Provide the [x, y] coordinate of the cell's center where the given text is located.  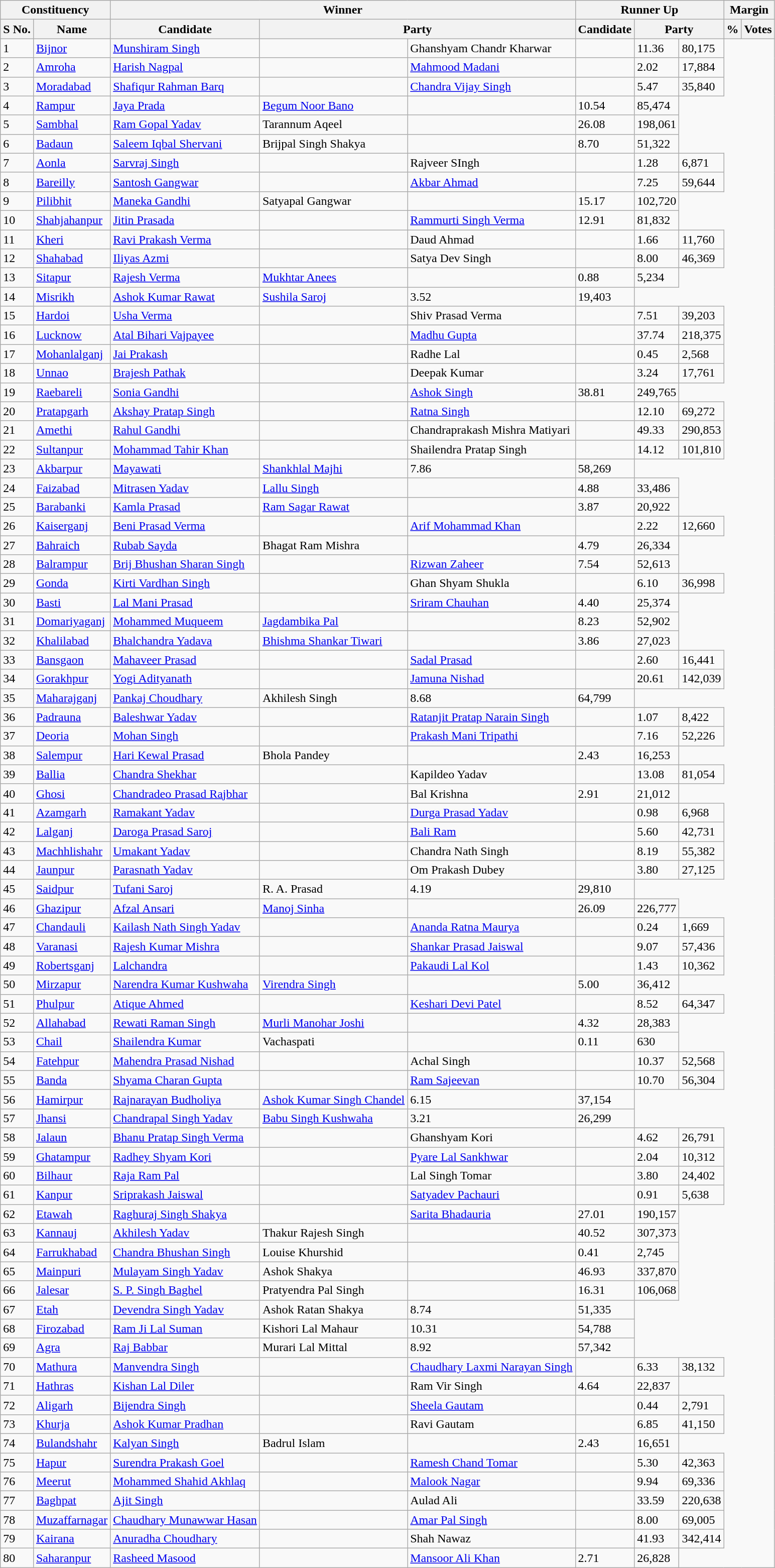
Lalganj [71, 831]
Ratna Singh [491, 411]
27,125 [702, 870]
Kapildeo Yadav [491, 774]
Ghosi [71, 793]
Rahul Gandhi [185, 430]
6.10 [657, 583]
Chandra Bhushan Singh [185, 1252]
6 [17, 144]
6.85 [657, 1424]
8 [17, 182]
11.36 [657, 48]
25,374 [657, 602]
12 [17, 259]
Shafiqur Rahman Barq [185, 86]
30 [17, 602]
13.08 [657, 774]
40 [17, 793]
28 [17, 564]
Deepak Kumar [491, 373]
Amethi [71, 430]
0.88 [605, 278]
79 [17, 1539]
Jalesar [71, 1290]
Akbar Ahmad [491, 182]
12.91 [605, 220]
4.19 [491, 889]
10,312 [702, 1156]
Akhilesh Yadav [185, 1233]
Hamirpur [71, 1099]
Mirzapur [71, 985]
20 [17, 411]
8.68 [491, 698]
26 [17, 526]
Pakaudi Lal Kol [491, 966]
16,441 [702, 660]
Thakur Rajesh Singh [333, 1233]
Babu Singh Kushwaha [333, 1118]
Parasnath Yadav [185, 870]
32 [17, 641]
Rajnarayan Budholiya [185, 1099]
37 [17, 736]
8.52 [657, 1004]
Ghatampur [71, 1156]
Mainpuri [71, 1271]
R. A. Prasad [333, 889]
Jagdambika Pal [333, 622]
Munshiram Singh [185, 48]
6,968 [702, 812]
Firozabad [71, 1329]
2.60 [657, 660]
35 [17, 698]
Basti [71, 602]
Keshari Devi Patel [491, 1004]
7.51 [657, 316]
7.16 [657, 736]
Louise Khurshid [333, 1252]
77 [17, 1501]
Jai Prakash [185, 354]
3.52 [491, 297]
Mahmood Madani [491, 67]
Bijnor [71, 48]
220,638 [702, 1501]
Phulpur [71, 1004]
69,272 [702, 411]
Shahjahanpur [71, 220]
Narendra Kumar Kushwaha [185, 985]
17,761 [702, 373]
49 [17, 966]
74 [17, 1443]
106,068 [657, 1290]
Shailendra Kumar [185, 1042]
Murari Lal Mittal [333, 1348]
68 [17, 1329]
Votes [758, 29]
Rajesh Verma [185, 278]
Chaudhary Munawwar Hasan [185, 1520]
42 [17, 831]
Sushila Saroj [333, 297]
Domariyaganj [71, 622]
Prakash Mani Tripathi [491, 736]
66 [17, 1290]
26,299 [605, 1118]
27,023 [657, 641]
Kishan Lal Diler [185, 1386]
Tarannum Aqeel [333, 125]
Mahendra Prasad Nishad [185, 1061]
16,253 [657, 755]
24 [17, 488]
Bansgaon [71, 660]
48 [17, 946]
37.74 [657, 335]
51,335 [605, 1309]
Jaya Prada [185, 105]
Anuradha Choudhary [185, 1539]
Sitapur [71, 278]
81,832 [657, 220]
22,837 [657, 1386]
Sambhal [71, 125]
Yogi Adityanath [185, 679]
Virendra Singh [333, 985]
19 [17, 392]
Ashok Ratan Shakya [333, 1309]
33 [17, 660]
Ballia [71, 774]
Deoria [71, 736]
40.52 [605, 1233]
Rasheed Masood [185, 1558]
72 [17, 1405]
9 [17, 201]
Surendra Prakash Goel [185, 1463]
0.44 [657, 1405]
Kamla Prasad [185, 507]
Runner Up [650, 10]
10,362 [702, 966]
Bhola Pandey [333, 755]
Sriram Chauhan [491, 602]
Kalyan Singh [185, 1443]
Etah [71, 1309]
Tufani Saroj [185, 889]
Ashok Singh [491, 392]
4 [17, 105]
69 [17, 1348]
Lal Mani Prasad [185, 602]
Rubab Sayda [185, 545]
Name [71, 29]
19,403 [605, 297]
18 [17, 373]
54,788 [605, 1329]
58,269 [605, 468]
Saharanpur [71, 1558]
Bulandshahr [71, 1443]
Saidpur [71, 889]
65 [17, 1271]
Begum Noor Bano [333, 105]
2,791 [702, 1405]
43 [17, 851]
31 [17, 622]
41.93 [657, 1539]
Aulad Ali [491, 1501]
52 [17, 1023]
Ajit Singh [185, 1501]
Usha Verma [185, 316]
38 [17, 755]
29,810 [605, 889]
39 [17, 774]
63 [17, 1233]
Bhagat Ram Mishra [333, 545]
16 [17, 335]
Khalilabad [71, 641]
26.09 [605, 908]
85,474 [657, 105]
26.08 [605, 125]
8,422 [702, 717]
Rampur [71, 105]
Hathras [71, 1386]
36,998 [702, 583]
Maneka Gandhi [185, 201]
41,150 [702, 1424]
Kannauj [71, 1233]
Pratyendra Pal Singh [333, 1290]
Daroga Prasad Saroj [185, 831]
Sonia Gandhi [185, 392]
33,486 [657, 488]
54 [17, 1061]
Ghazipur [71, 908]
52,613 [657, 564]
46 [17, 908]
101,810 [702, 449]
4.62 [657, 1137]
2.91 [605, 793]
Ram Gopal Yadav [185, 125]
Lal Singh Tomar [491, 1176]
Aligarh [71, 1405]
8.70 [605, 144]
Chandra Vijay Singh [491, 86]
142,039 [702, 679]
Sarvraj Singh [185, 163]
Bareilly [71, 182]
Mohammed Shahid Akhlaq [185, 1482]
Kailash Nath Singh Yadav [185, 927]
Santosh Gangwar [185, 182]
Afzal Ansari [185, 908]
Chandra Nath Singh [491, 851]
21,012 [657, 793]
34 [17, 679]
Rizwan Zaheer [491, 564]
Chandraprakash Mishra Matiyari [491, 430]
22 [17, 449]
Salempur [71, 755]
Arif Mohammad Khan [491, 526]
5.47 [657, 86]
Jaunpur [71, 870]
Ram Sagar Rawat [333, 507]
2,568 [702, 354]
Shailendra Pratap Singh [491, 449]
3 [17, 86]
73 [17, 1424]
4.88 [605, 488]
Ghanshyam Chandr Kharwar [491, 48]
218,375 [702, 335]
342,414 [702, 1539]
Akhilesh Singh [333, 698]
Banda [71, 1080]
9.94 [657, 1482]
2,745 [657, 1252]
0.98 [657, 812]
Ramesh Chand Tomar [491, 1463]
58 [17, 1137]
7.54 [605, 564]
Ashok Kumar Rawat [185, 297]
Baleshwar Yadav [185, 717]
Jalaun [71, 1137]
Vachaspati [333, 1042]
57,436 [702, 946]
Shiv Prasad Verma [491, 316]
Pilibhit [71, 201]
10.31 [491, 1329]
Allahabad [71, 1023]
38.81 [605, 392]
7.86 [491, 468]
56,304 [702, 1080]
Kheri [71, 239]
38,132 [702, 1367]
36 [17, 717]
50 [17, 985]
Sarita Bhadauria [491, 1214]
Ram Vir Singh [491, 1386]
Pankaj Choudhary [185, 698]
17 [17, 354]
5,638 [702, 1195]
Raghuraj Singh Shakya [185, 1214]
Chandra Shekhar [185, 774]
26,791 [702, 1137]
14 [17, 297]
59,644 [702, 182]
1,669 [702, 927]
1.07 [657, 717]
S. P. Singh Baghel [185, 1290]
46.93 [605, 1271]
21 [17, 430]
190,157 [657, 1214]
Manvendra Singh [185, 1367]
5.60 [657, 831]
Brajesh Pathak [185, 373]
Ram Ji Lal Suman [185, 1329]
2.22 [657, 526]
Padrauna [71, 717]
Robertsganj [71, 966]
20.61 [657, 679]
Lallu Singh [333, 488]
7.25 [657, 182]
1 [17, 48]
Daud Ahmad [491, 239]
Mulayam Singh Yadav [185, 1271]
3.87 [605, 507]
Murli Manohar Joshi [333, 1023]
Maharajganj [71, 698]
Jhansi [71, 1118]
Ravi Gautam [491, 1424]
Rajveer SIngh [491, 163]
75 [17, 1463]
27.01 [605, 1214]
69,005 [702, 1520]
Atal Bihari Vajpayee [185, 335]
Raja Ram Pal [185, 1176]
Akbarpur [71, 468]
Mohammad Tahir Khan [185, 449]
Raebareli [71, 392]
3.21 [491, 1118]
5,234 [657, 278]
Fatehpur [71, 1061]
Jitin Prasada [185, 220]
2.71 [605, 1558]
4.64 [605, 1386]
4.40 [605, 602]
0.41 [605, 1252]
5.30 [657, 1463]
10 [17, 220]
Misrikh [71, 297]
Amar Pal Singh [491, 1520]
Ashok Shakya [333, 1271]
Chaudhary Laxmi Narayan Singh [491, 1367]
13 [17, 278]
Balrampur [71, 564]
37,154 [605, 1099]
45 [17, 889]
226,777 [657, 908]
53 [17, 1042]
16.31 [605, 1290]
Satyapal Gangwar [333, 201]
2.04 [657, 1156]
2.02 [657, 67]
46,369 [702, 259]
52,226 [702, 736]
80,175 [702, 48]
15 [17, 316]
Bal Krishna [491, 793]
Raj Babbar [185, 1348]
Mohammed Muqueem [185, 622]
Faizabad [71, 488]
12.10 [657, 411]
Mahaveer Prasad [185, 660]
Barabanki [71, 507]
Badrul Islam [333, 1443]
Rewati Raman Singh [185, 1023]
71 [17, 1386]
36,412 [657, 985]
Baghpat [71, 1501]
59 [17, 1156]
10.70 [657, 1080]
47 [17, 927]
0.11 [605, 1042]
20,922 [657, 507]
Aonla [71, 163]
5 [17, 125]
61 [17, 1195]
64,347 [702, 1004]
12,660 [702, 526]
Ashok Kumar Pradhan [185, 1424]
1.66 [657, 239]
Beni Prasad Verma [185, 526]
4.79 [605, 545]
41 [17, 812]
Jamuna Nishad [491, 679]
Chandauli [71, 927]
Pratapgarh [71, 411]
62 [17, 1214]
Shankar Prasad Jaiswal [491, 946]
28,383 [657, 1023]
10.37 [657, 1061]
Mathura [71, 1367]
69,336 [702, 1482]
0.24 [657, 927]
Meerut [71, 1482]
Bali Ram [491, 831]
Hardoi [71, 316]
Farrukhabad [71, 1252]
Muzaffarnagar [71, 1520]
24,402 [702, 1176]
Sultanpur [71, 449]
Margin [749, 10]
Bhishma Shankar Tiwari [333, 641]
Pyare Lal Sankhwar [491, 1156]
35,840 [702, 86]
64,799 [605, 698]
Harish Nagpal [185, 67]
8.74 [491, 1309]
Gonda [71, 583]
0.45 [657, 354]
Ramakant Yadav [185, 812]
9.07 [657, 946]
80 [17, 1558]
Winner [343, 10]
337,870 [657, 1271]
23 [17, 468]
Malook Nagar [491, 1482]
52,568 [702, 1061]
1.28 [657, 163]
Umakant Yadav [185, 851]
6.15 [491, 1099]
11 [17, 239]
Sadal Prasad [491, 660]
17,884 [702, 67]
Ghan Shyam Shukla [491, 583]
Satya Dev Singh [491, 259]
64 [17, 1252]
6.33 [657, 1367]
Mitrasen Yadav [185, 488]
Atique Ahmed [185, 1004]
Chandradeo Prasad Rajbhar [185, 793]
Shankhlal Majhi [333, 468]
Kairana [71, 1539]
% [733, 29]
Saleem Iqbal Shervani [185, 144]
Etawah [71, 1214]
8.19 [657, 851]
10.54 [605, 105]
Radhey Shyam Kori [185, 1156]
Gorakhpur [71, 679]
4.32 [605, 1023]
Shahabad [71, 259]
Bilhaur [71, 1176]
Devendra Singh Yadav [185, 1309]
Lalchandra [185, 966]
Hari Kewal Prasad [185, 755]
Azamgarh [71, 812]
630 [657, 1042]
Khurja [71, 1424]
Chail [71, 1042]
Sheela Gautam [491, 1405]
51,322 [657, 144]
27 [17, 545]
Iliyas Azmi [185, 259]
Kanpur [71, 1195]
2 [17, 67]
8.92 [491, 1348]
Rammurti Singh Verma [491, 220]
7 [17, 163]
Ananda Ratna Maurya [491, 927]
Satyadev Pachauri [491, 1195]
67 [17, 1309]
290,853 [702, 430]
39,203 [702, 316]
42,731 [702, 831]
8.23 [605, 622]
57 [17, 1118]
Radhe Lal [491, 354]
Durga Prasad Yadav [491, 812]
Agra [71, 1348]
60 [17, 1176]
102,720 [657, 201]
14.12 [657, 449]
Akshay Pratap Singh [185, 411]
Ratanjit Pratap Narain Singh [491, 717]
29 [17, 583]
249,765 [657, 392]
198,061 [657, 125]
56 [17, 1099]
Varanasi [71, 946]
Unnao [71, 373]
3.86 [605, 641]
Amroha [71, 67]
Kishori Lal Mahaur [333, 1329]
55,382 [702, 851]
49.33 [657, 430]
307,373 [657, 1233]
Om Prakash Dubey [491, 870]
Kirti Vardhan Singh [185, 583]
81,054 [702, 774]
Kaiserganj [71, 526]
Lucknow [71, 335]
42,363 [702, 1463]
Sriprakash Jaiswal [185, 1195]
Bijendra Singh [185, 1405]
S No. [17, 29]
Bhanu Pratap Singh Verma [185, 1137]
Constituency [55, 10]
Hapur [71, 1463]
Mansoor Ali Khan [491, 1558]
Mukhtar Anees [333, 278]
Mayawati [185, 468]
0.91 [657, 1195]
3.24 [657, 373]
78 [17, 1520]
Achal Singh [491, 1061]
Brijpal Singh Shakya [333, 144]
Bhalchandra Yadava [185, 641]
55 [17, 1080]
Manoj Sinha [333, 908]
76 [17, 1482]
Ashok Kumar Singh Chandel [333, 1099]
44 [17, 870]
5.00 [605, 985]
Rajesh Kumar Mishra [185, 946]
Chandrapal Singh Yadav [185, 1118]
11,760 [702, 239]
Shyama Charan Gupta [185, 1080]
33.59 [657, 1501]
26,828 [657, 1558]
70 [17, 1367]
Badaun [71, 144]
51 [17, 1004]
1.43 [657, 966]
Shah Nawaz [491, 1539]
Moradabad [71, 86]
52,902 [657, 622]
Bahraich [71, 545]
25 [17, 507]
Mohanlalganj [71, 354]
16,651 [657, 1443]
26,334 [657, 545]
Machhlishahr [71, 851]
57,342 [605, 1348]
Brij Bhushan Sharan Singh [185, 564]
Mohan Singh [185, 736]
Ram Sajeevan [491, 1080]
Madhu Gupta [491, 335]
Ravi Prakash Verma [185, 239]
6,871 [702, 163]
15.17 [605, 201]
Ghanshyam Kori [491, 1137]
